Search for the cell housing the specified text and yield its [X, Y] center coordinate. 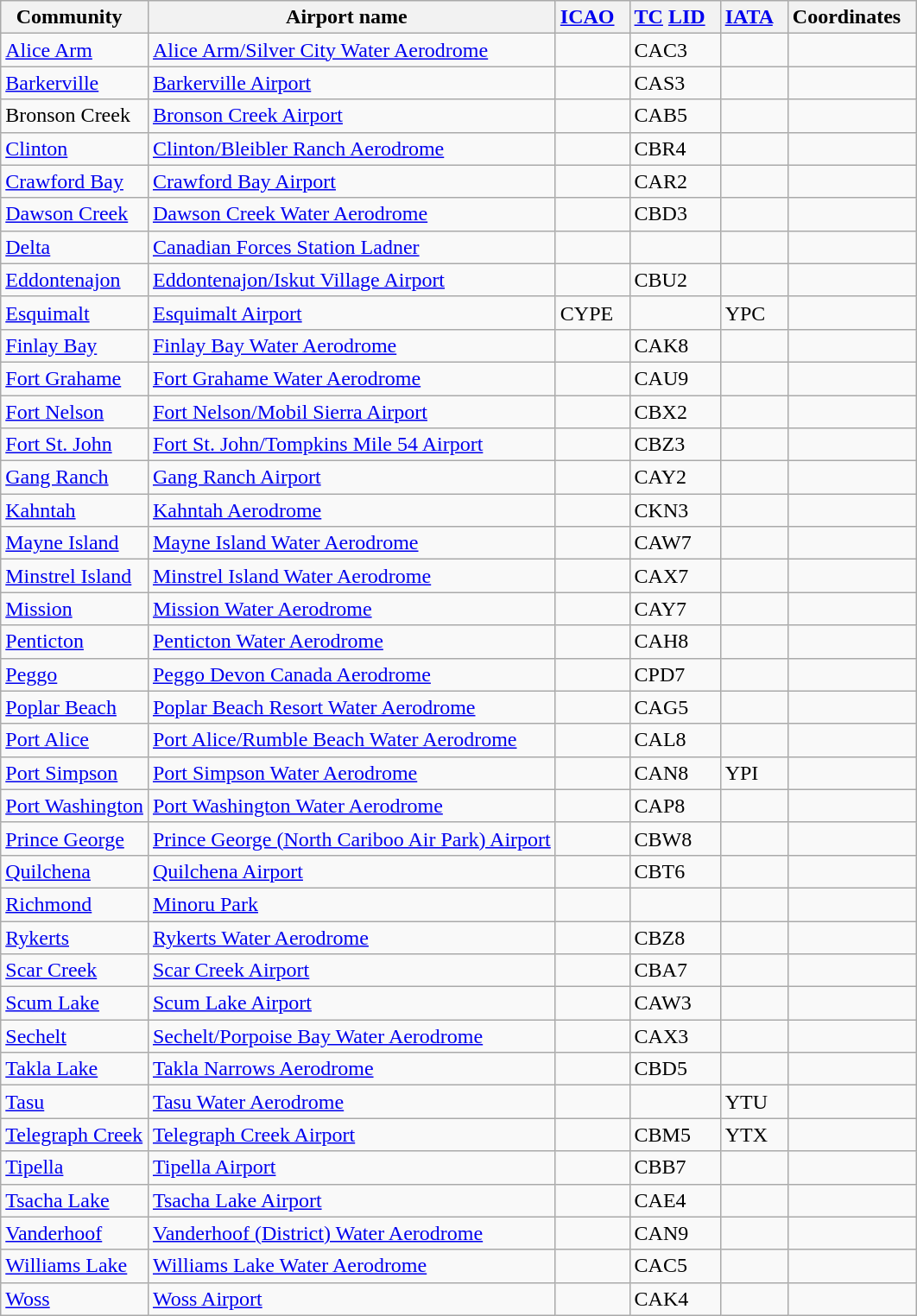
Mission [74, 609]
Williams Lake [74, 1266]
Airport name [351, 17]
Finlay Bay Water Aerodrome [351, 345]
Kahntah Aerodrome [351, 510]
CAP8 [675, 806]
CBZ8 [675, 937]
CAW7 [675, 543]
Penticton Water Aerodrome [351, 642]
Tasu [74, 1102]
Richmond [74, 904]
Telegraph Creek Airport [351, 1135]
CAR2 [675, 181]
CAH8 [675, 642]
Fort Grahame Water Aerodrome [351, 378]
Fort Nelson/Mobil Sierra Airport [351, 412]
Finlay Bay [74, 345]
Gang Ranch Airport [351, 478]
Minstrel Island Water Aerodrome [351, 576]
Fort St. John [74, 445]
CAY7 [675, 609]
CBU2 [675, 280]
YTX [754, 1135]
CAS3 [675, 83]
CBW8 [675, 838]
CAL8 [675, 740]
Mission Water Aerodrome [351, 609]
Scar Creek [74, 971]
Canadian Forces Station Ladner [351, 247]
CAX3 [675, 1036]
Clinton [74, 149]
Alice Arm [74, 50]
CBT6 [675, 871]
Sechelt/Porpoise Bay Water Aerodrome [351, 1036]
Tipella Airport [351, 1167]
Peggo Devon Canada Aerodrome [351, 674]
Scum Lake Airport [351, 1003]
Crawford Bay [74, 181]
Port Alice [74, 740]
Poplar Beach Resort Water Aerodrome [351, 707]
Takla Lake [74, 1069]
Woss Airport [351, 1299]
Penticton [74, 642]
Community [74, 17]
Tsacha Lake [74, 1200]
TC LID [675, 17]
Port Washington Water Aerodrome [351, 806]
CAW3 [675, 1003]
Port Washington [74, 806]
Prince George [74, 838]
CAE4 [675, 1200]
Minoru Park [351, 904]
Crawford Bay Airport [351, 181]
CAK8 [675, 345]
Kahntah [74, 510]
Dawson Creek [74, 214]
Bronson Creek Airport [351, 116]
Mayne Island Water Aerodrome [351, 543]
Delta [74, 247]
Bronson Creek [74, 116]
Fort Nelson [74, 412]
Rykerts Water Aerodrome [351, 937]
CKN3 [675, 510]
Port Simpson [74, 773]
YPC [754, 313]
Mayne Island [74, 543]
Coordinates [851, 17]
CBD3 [675, 214]
Minstrel Island [74, 576]
Port Alice/Rumble Beach Water Aerodrome [351, 740]
Peggo [74, 674]
Alice Arm/Silver City Water Aerodrome [351, 50]
Sechelt [74, 1036]
Takla Narrows Aerodrome [351, 1069]
Vanderhoof [74, 1233]
CBB7 [675, 1167]
CBA7 [675, 971]
CBZ3 [675, 445]
Esquimalt Airport [351, 313]
CAG5 [675, 707]
IATA [754, 17]
CBD5 [675, 1069]
CAC5 [675, 1266]
ICAO [592, 17]
Quilchena [74, 871]
CAN9 [675, 1233]
Telegraph Creek [74, 1135]
CAB5 [675, 116]
Fort Grahame [74, 378]
Prince George (North Cariboo Air Park) Airport [351, 838]
Esquimalt [74, 313]
CBM5 [675, 1135]
CYPE [592, 313]
Gang Ranch [74, 478]
CAN8 [675, 773]
Dawson Creek Water Aerodrome [351, 214]
Tsacha Lake Airport [351, 1200]
YPI [754, 773]
CBX2 [675, 412]
Scar Creek Airport [351, 971]
Quilchena Airport [351, 871]
Eddontenajon [74, 280]
CAY2 [675, 478]
CPD7 [675, 674]
Tipella [74, 1167]
Scum Lake [74, 1003]
Fort St. John/Tompkins Mile 54 Airport [351, 445]
CAC3 [675, 50]
Woss [74, 1299]
CBR4 [675, 149]
Vanderhoof (District) Water Aerodrome [351, 1233]
Barkerville Airport [351, 83]
CAU9 [675, 378]
Williams Lake Water Aerodrome [351, 1266]
Barkerville [74, 83]
Port Simpson Water Aerodrome [351, 773]
Tasu Water Aerodrome [351, 1102]
YTU [754, 1102]
Eddontenajon/Iskut Village Airport [351, 280]
Clinton/Bleibler Ranch Aerodrome [351, 149]
CAK4 [675, 1299]
Rykerts [74, 937]
CAX7 [675, 576]
Poplar Beach [74, 707]
